Capture the cell that displays the provided text and extract its (x, y) central coordinate. 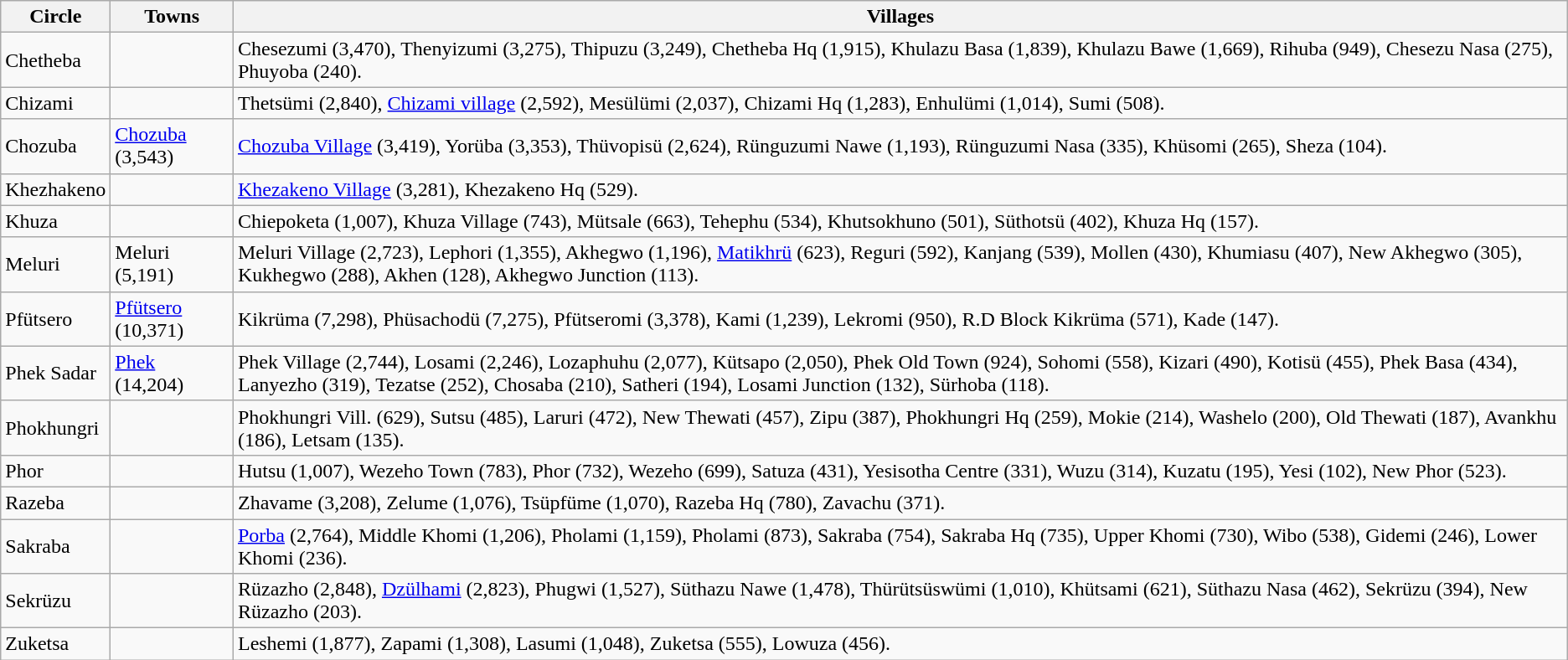
Phor (55, 471)
Zhavame (3,208), Zelume (1,076), Tsüpfüme (1,070), Razeba Hq (780), Zavachu (371). (900, 503)
Circle (55, 17)
Kikrüma (7,298), Phüsachodü (7,275), Pfütseromi (3,378), Kami (1,239), Lekromi (950), R.D Block Kikrüma (571), Kade (147). (900, 318)
Pfütsero (10,371) (173, 318)
Leshemi (1,877), Zapami (1,308), Lasumi (1,048), Zuketsa (555), Lowuza (456). (900, 644)
Razeba (55, 503)
Zuketsa (55, 644)
Pfütsero (55, 318)
Meluri (5,191) (173, 265)
Phokhungri (55, 427)
Chozuba Village (3,419), Yorüba (3,353), Thüvopisü (2,624), Rünguzumi Nawe (1,193), Rünguzumi Nasa (335), Khüsomi (265), Sheza (104). (900, 146)
Chizami (55, 103)
Phek (14,204) (173, 374)
Khuza (55, 221)
Chiepoketa (1,007), Khuza Village (743), Mütsale (663), Tehephu (534), Khutsokhuno (501), Süthotsü (402), Khuza Hq (157). (900, 221)
Phek Sadar (55, 374)
Khezakeno Village (3,281), Khezakeno Hq (529). (900, 189)
Chozuba (55, 146)
Sakraba (55, 546)
Chetheba (55, 60)
Meluri (55, 265)
Towns (173, 17)
Khezhakeno (55, 189)
Sekrüzu (55, 601)
Chozuba (3,543) (173, 146)
Thetsümi (2,840), Chizami village (2,592), Mesülümi (2,037), Chizami Hq (1,283), Enhulümi (1,014), Sumi (508). (900, 103)
Villages (900, 17)
